Scan for the cell matching the given text and deliver its (X, Y) coordinate at center. 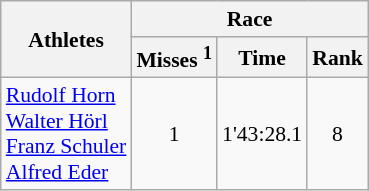
Rank (338, 58)
Athletes (66, 40)
Time (262, 58)
Rudolf HornWalter HörlFranz SchulerAlfred Eder (66, 134)
Misses 1 (174, 58)
1'43:28.1 (262, 134)
8 (338, 134)
Race (249, 19)
1 (174, 134)
